Capture the cell that displays the provided text and extract its [x, y] central coordinate. 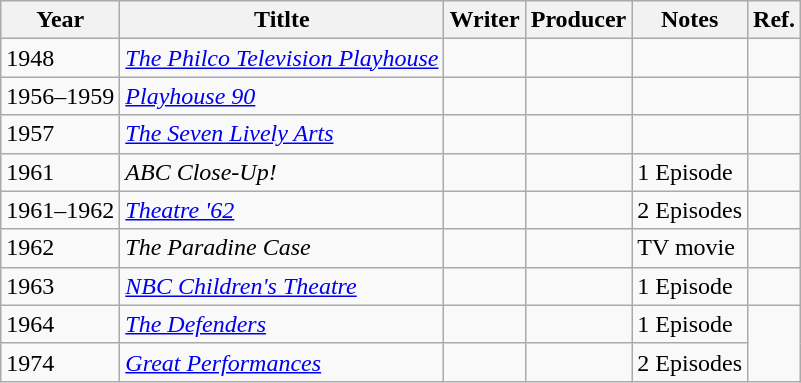
1956–1959 [60, 96]
The Paradine Case [282, 248]
Theatre '62 [282, 210]
Year [60, 20]
TV movie [690, 248]
Notes [690, 20]
1962 [60, 248]
Great Performances [282, 362]
1948 [60, 58]
Titlte [282, 20]
The Defenders [282, 324]
Playhouse 90 [282, 96]
The Seven Lively Arts [282, 134]
The Philco Television Playhouse [282, 58]
1961 [60, 172]
Writer [484, 20]
NBC Children's Theatre [282, 286]
Ref. [774, 20]
Producer [578, 20]
1957 [60, 134]
1961–1962 [60, 210]
1974 [60, 362]
1964 [60, 324]
ABC Close-Up! [282, 172]
1963 [60, 286]
